Return the [X, Y] coordinate for the center point of the cell that contains the specified text.  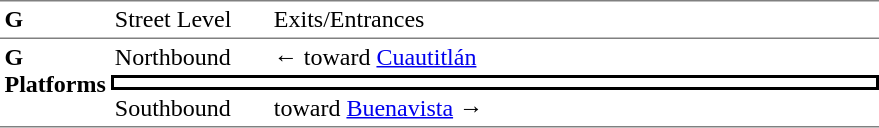
GPlatforms [55, 83]
Southbound [190, 109]
G [55, 19]
Street Level [190, 19]
Exits/Entrances [574, 19]
toward Buenavista → [574, 109]
← toward Cuautitlán [574, 57]
Northbound [190, 57]
